Return the [X, Y] coordinate for the center point of the cell that contains the specified text.  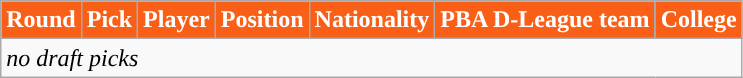
Round [41, 20]
PBA D-League team [545, 20]
Pick [109, 20]
Position [262, 20]
Nationality [372, 20]
College [698, 20]
Player [177, 20]
no draft picks [372, 58]
